Pinpoint the cell where the given text exists, returning its (x, y) midpoint coordinate. 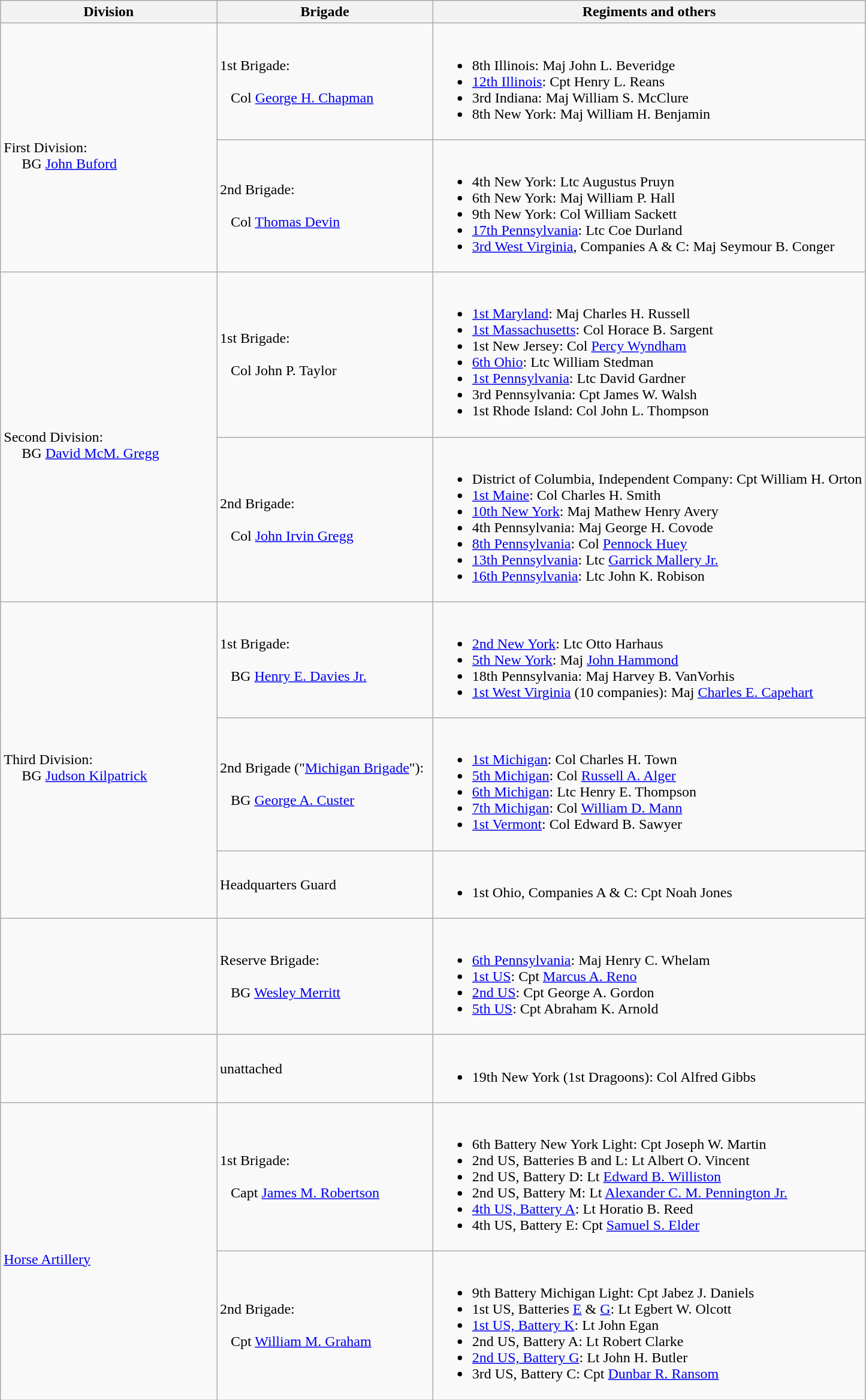
2nd Brigade: Col John Irvin Gregg (325, 519)
Regiments and others (649, 12)
unattached (325, 1068)
2nd Brigade ("Michigan Brigade"): BG George A. Custer (325, 784)
2nd Brigade: Cpt William M. Graham (325, 1325)
Headquarters Guard (325, 885)
Second Division: BG David McM. Gregg (109, 437)
Division (109, 12)
1st Brigade: BG Henry E. Davies Jr. (325, 660)
8th Illinois: Maj John L. Beveridge12th Illinois: Cpt Henry L. Reans3rd Indiana: Maj William S. McClure8th New York: Maj William H. Benjamin (649, 82)
Horse Artillery (109, 1251)
1st Brigade: Col George H. Chapman (325, 82)
Third Division: BG Judson Kilpatrick (109, 760)
1st Ohio, Companies A & C: Cpt Noah Jones (649, 885)
6th Pennsylvania: Maj Henry C. Whelam1st US: Cpt Marcus A. Reno2nd US: Cpt George A. Gordon5th US: Cpt Abraham K. Arnold (649, 976)
1st Brigade: Capt James M. Robertson (325, 1176)
Brigade (325, 12)
Reserve Brigade: BG Wesley Merritt (325, 976)
2nd Brigade: Col Thomas Devin (325, 206)
First Division: BG John Buford (109, 147)
19th New York (1st Dragoons): Col Alfred Gibbs (649, 1068)
1st Brigade: Col John P. Taylor (325, 355)
